Locate the cell with the specified text and output its (x, y) center coordinate. 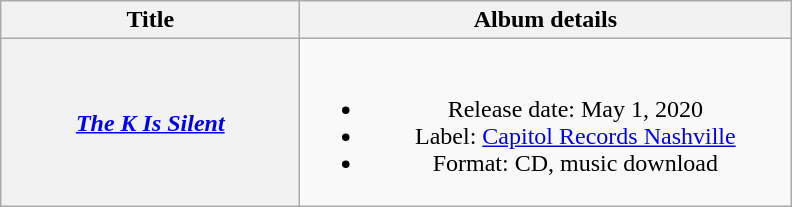
Album details (546, 20)
The K Is Silent (150, 122)
Release date: May 1, 2020Label: Capitol Records NashvilleFormat: CD, music download (546, 122)
Title (150, 20)
